Return (X, Y) of the center of cell containing provided text 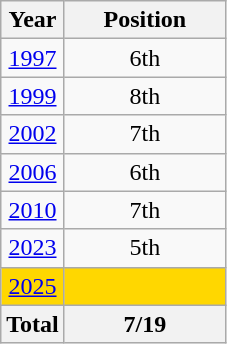
2025 (33, 286)
5th (144, 248)
2023 (33, 248)
1999 (33, 96)
1997 (33, 58)
2010 (33, 210)
Total (33, 324)
2002 (33, 134)
Position (144, 20)
7/19 (144, 324)
8th (144, 96)
2006 (33, 172)
Year (33, 20)
